From the cell containing the given text, extract its center point as [x, y] coordinate. 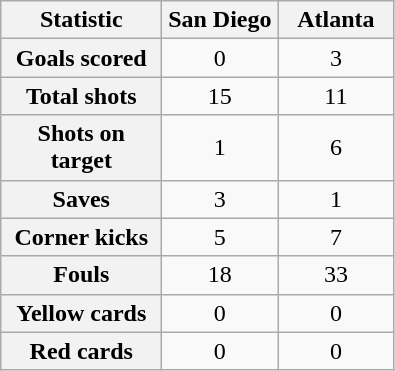
Yellow cards [82, 313]
18 [220, 275]
11 [336, 96]
Goals scored [82, 58]
Corner kicks [82, 237]
Statistic [82, 20]
6 [336, 148]
Saves [82, 199]
Red cards [82, 351]
Total shots [82, 96]
7 [336, 237]
Shots on target [82, 148]
San Diego [220, 20]
5 [220, 237]
Atlanta [336, 20]
15 [220, 96]
33 [336, 275]
Fouls [82, 275]
